Extract the (x, y) coordinate from the center of the cell holding the provided text.  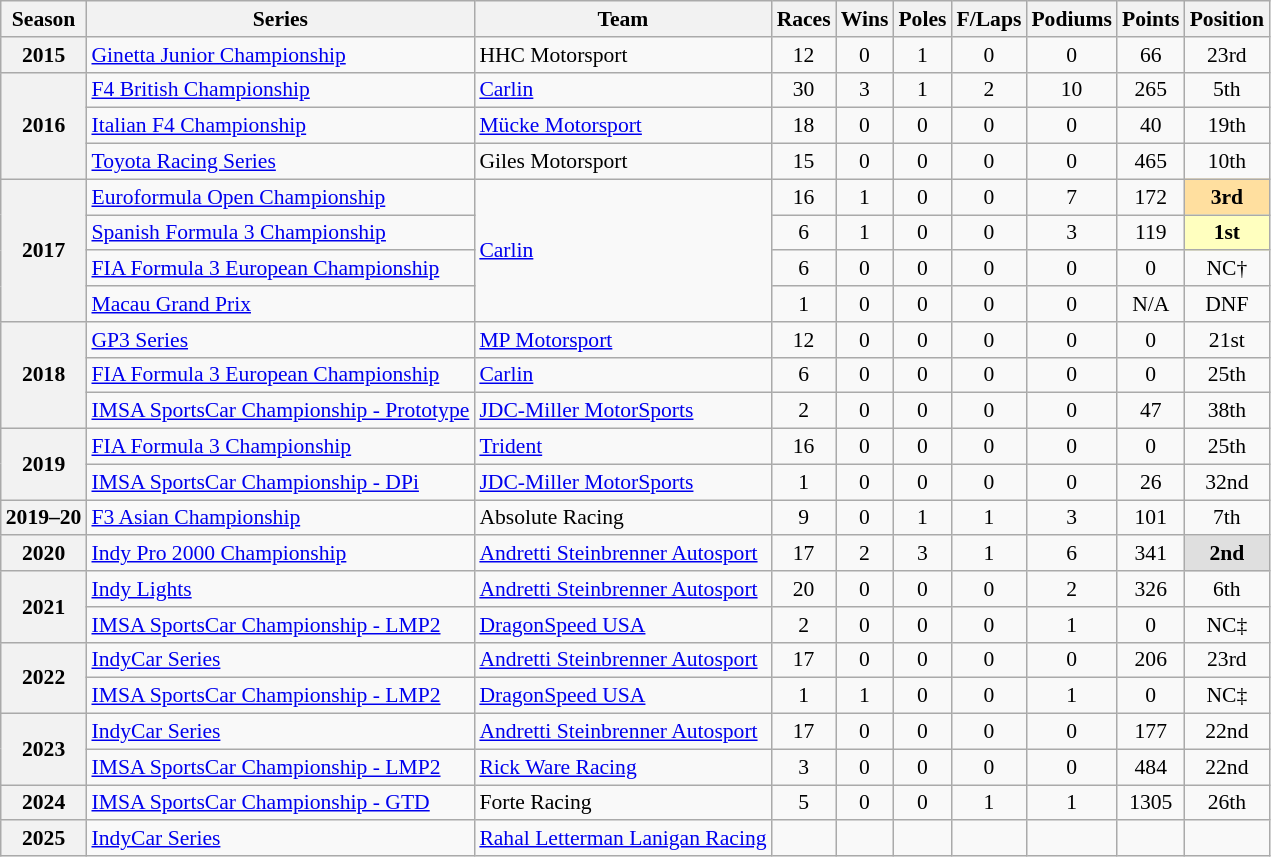
Indy Lights (280, 589)
Euroformula Open Championship (280, 197)
21st (1227, 340)
F4 British Championship (280, 90)
5 (804, 803)
7th (1227, 518)
GP3 Series (280, 340)
Absolute Racing (622, 518)
MP Motorsport (622, 340)
10th (1227, 162)
2018 (44, 376)
Spanish Formula 3 Championship (280, 233)
19th (1227, 126)
66 (1151, 55)
2019 (44, 464)
Team (622, 19)
Indy Pro 2000 Championship (280, 554)
Wins (865, 19)
Podiums (1072, 19)
484 (1151, 767)
20 (804, 589)
Trident (622, 447)
18 (804, 126)
Poles (922, 19)
Series (280, 19)
Giles Motorsport (622, 162)
2021 (44, 606)
172 (1151, 197)
Ginetta Junior Championship (280, 55)
32nd (1227, 482)
119 (1151, 233)
2022 (44, 678)
2024 (44, 803)
2025 (44, 839)
Rick Ware Racing (622, 767)
IMSA SportsCar Championship - GTD (280, 803)
F3 Asian Championship (280, 518)
IMSA SportsCar Championship - Prototype (280, 411)
2019–20 (44, 518)
7 (1072, 197)
40 (1151, 126)
38th (1227, 411)
Rahal Letterman Lanigan Racing (622, 839)
2020 (44, 554)
101 (1151, 518)
1st (1227, 233)
326 (1151, 589)
2nd (1227, 554)
Position (1227, 19)
6th (1227, 589)
30 (804, 90)
47 (1151, 411)
265 (1151, 90)
Points (1151, 19)
2015 (44, 55)
1305 (1151, 803)
2023 (44, 750)
HHC Motorsport (622, 55)
206 (1151, 660)
DNF (1227, 304)
Macau Grand Prix (280, 304)
9 (804, 518)
Mücke Motorsport (622, 126)
Season (44, 19)
N/A (1151, 304)
2017 (44, 250)
Forte Racing (622, 803)
Italian F4 Championship (280, 126)
2016 (44, 126)
177 (1151, 732)
341 (1151, 554)
F/Laps (988, 19)
Races (804, 19)
15 (804, 162)
IMSA SportsCar Championship - DPi (280, 482)
FIA Formula 3 Championship (280, 447)
Toyota Racing Series (280, 162)
465 (1151, 162)
10 (1072, 90)
NC† (1227, 269)
26 (1151, 482)
5th (1227, 90)
26th (1227, 803)
3rd (1227, 197)
